Output the [x, y] coordinate of the center of the cell containing the given text.  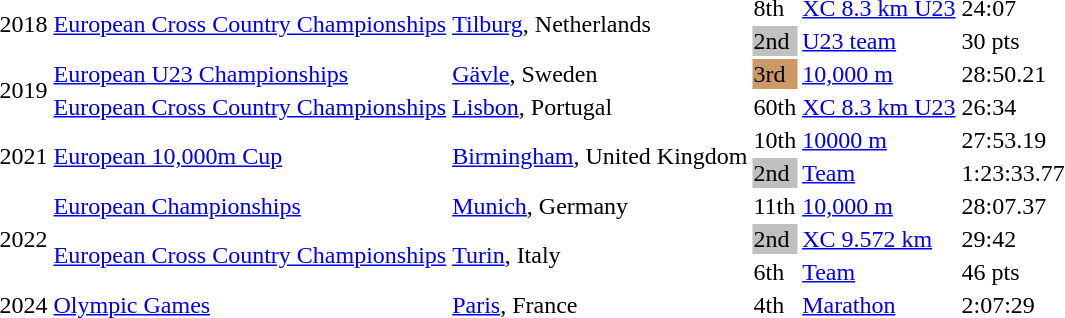
U23 team [879, 41]
11th [775, 206]
10000 m [879, 140]
Munich, Germany [600, 206]
Turin, Italy [600, 256]
European U23 Championships [250, 74]
60th [775, 107]
Lisbon, Portugal [600, 107]
XC 9.572 km [879, 239]
Gävle, Sweden [600, 74]
3rd [775, 74]
10th [775, 140]
XC 8.3 km U23 [879, 107]
6th [775, 272]
European Championships [250, 206]
European 10,000m Cup [250, 156]
Birmingham, United Kingdom [600, 156]
